Return [x, y] of the center of cell containing provided text 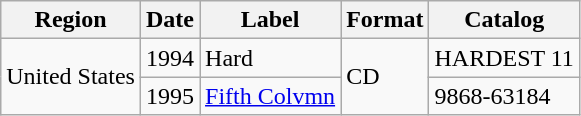
Hard [270, 58]
Fifth Colvmn [270, 96]
Format [385, 20]
CD [385, 77]
9868-63184 [504, 96]
HARDEST 11 [504, 58]
Catalog [504, 20]
Region [71, 20]
1995 [170, 96]
Label [270, 20]
United States [71, 77]
Date [170, 20]
1994 [170, 58]
